Detect which cell encompasses the target text, then output its (X, Y) center coordinate. 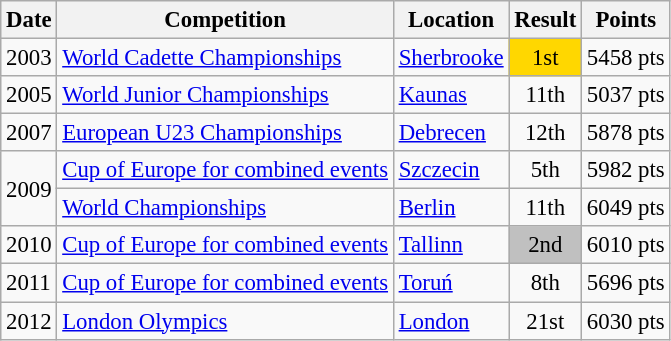
2009 (29, 188)
World Cadette Championships (225, 58)
Sherbrooke (451, 58)
1st (546, 58)
Szczecin (451, 170)
2nd (546, 245)
2011 (29, 283)
6010 pts (626, 245)
Competition (225, 20)
Points (626, 20)
6049 pts (626, 208)
6030 pts (626, 321)
Location (451, 20)
8th (546, 283)
2007 (29, 133)
21st (546, 321)
London (451, 321)
European U23 Championships (225, 133)
5037 pts (626, 95)
2010 (29, 245)
2005 (29, 95)
5878 pts (626, 133)
2012 (29, 321)
World Junior Championships (225, 95)
5th (546, 170)
5458 pts (626, 58)
London Olympics (225, 321)
2003 (29, 58)
Tallinn (451, 245)
5696 pts (626, 283)
World Championships (225, 208)
Berlin (451, 208)
Toruń (451, 283)
Result (546, 20)
Kaunas (451, 95)
Debrecen (451, 133)
5982 pts (626, 170)
Date (29, 20)
12th (546, 133)
